Determine the (x, y) coordinate at the center of the cell enclosing the given text.  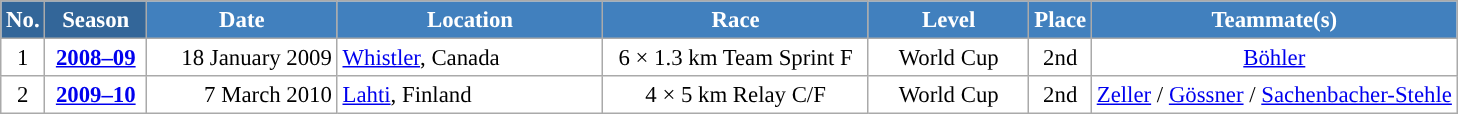
Böhler (1274, 58)
Lahti, Finland (470, 95)
1 (23, 58)
Location (470, 20)
Level (948, 20)
Teammate(s) (1274, 20)
2 (23, 95)
No. (23, 20)
Season (96, 20)
Date (242, 20)
Place (1060, 20)
18 January 2009 (242, 58)
Race (736, 20)
4 × 5 km Relay C/F (736, 95)
2009–10 (96, 95)
Zeller / Gössner / Sachenbacher-Stehle (1274, 95)
Whistler, Canada (470, 58)
2008–09 (96, 58)
6 × 1.3 km Team Sprint F (736, 58)
7 March 2010 (242, 95)
